Detect which cell encompasses the target text, then output its [X, Y] center coordinate. 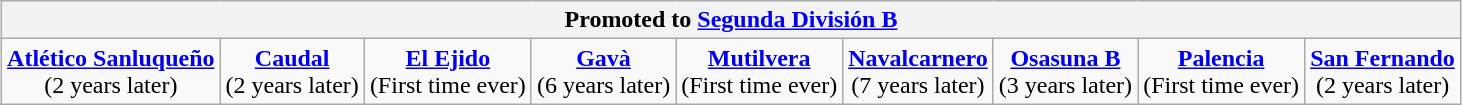
Atlético Sanluqueño(2 years later) [111, 72]
Navalcarnero(7 years later) [918, 72]
Osasuna B(3 years later) [1065, 72]
Caudal(2 years later) [292, 72]
Promoted to Segunda División B [732, 20]
Mutilvera(First time ever) [760, 72]
San Fernando(2 years later) [1383, 72]
El Ejido(First time ever) [448, 72]
Palencia(First time ever) [1222, 72]
Gavà(6 years later) [603, 72]
